Return the [x, y] coordinate for the center point of the cell that contains the specified text.  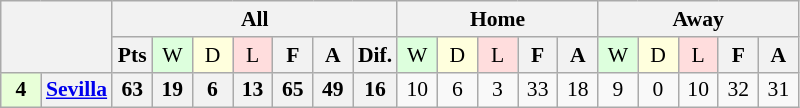
9 [618, 90]
Pts [132, 55]
0 [658, 90]
16 [375, 90]
Home [498, 19]
Away [698, 19]
3 [497, 90]
32 [738, 90]
Dif. [375, 55]
49 [333, 90]
33 [538, 90]
18 [578, 90]
65 [293, 90]
All [254, 19]
Sevilla [76, 90]
4 [21, 90]
63 [132, 90]
19 [172, 90]
31 [778, 90]
13 [253, 90]
